Locate the cell with the specified text and output its (x, y) center coordinate. 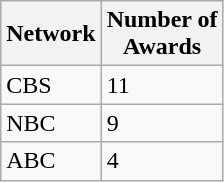
4 (162, 161)
Network (51, 34)
Number ofAwards (162, 34)
ABC (51, 161)
9 (162, 123)
CBS (51, 85)
NBC (51, 123)
11 (162, 85)
